Find where the given text appears and provide that cell's center as [X, Y] coordinate. 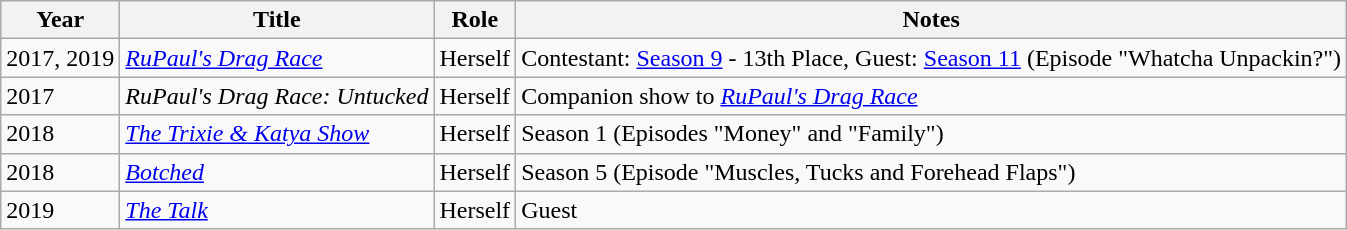
2017 [60, 96]
Season 5 (Episode "Muscles, Tucks and Forehead Flaps") [932, 172]
RuPaul's Drag Race [277, 58]
Companion show to RuPaul's Drag Race [932, 96]
Role [475, 20]
2019 [60, 210]
Botched [277, 172]
The Talk [277, 210]
RuPaul's Drag Race: Untucked [277, 96]
Title [277, 20]
Notes [932, 20]
Year [60, 20]
Guest [932, 210]
2017, 2019 [60, 58]
Contestant: Season 9 - 13th Place, Guest: Season 11 (Episode "Whatcha Unpackin?") [932, 58]
The Trixie & Katya Show [277, 134]
Season 1 (Episodes "Money" and "Family") [932, 134]
